For the text-containing cell, return its midpoint in [X, Y] coordinate format. 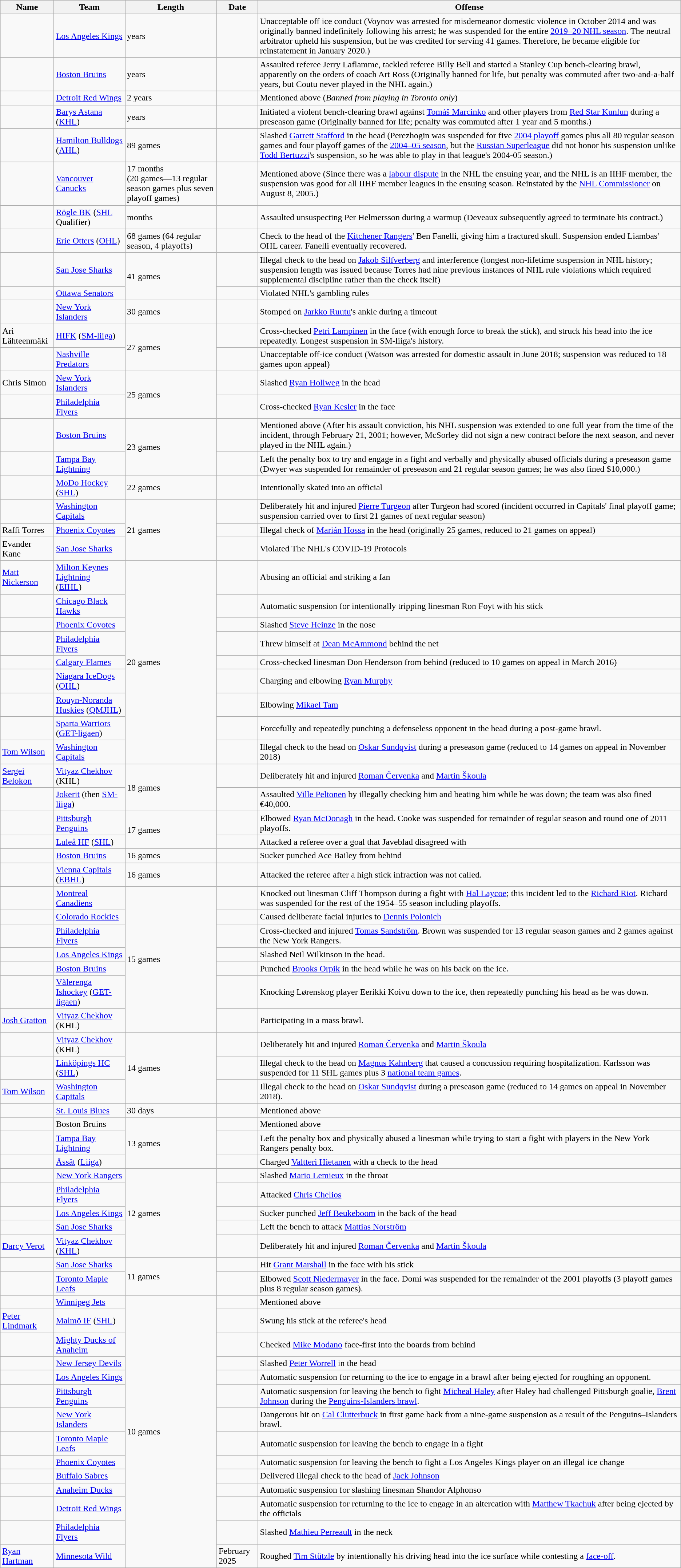
Offense [469, 7]
Swung his stick at the referee's head [469, 1320]
Ryan Hartman [27, 1556]
Left the penalty box and physically abused a linesman while trying to start a fight with players in the New York Rangers penalty box. [469, 1143]
Niagara IceDogs (OHL) [89, 681]
Caused deliberate facial injuries to Dennis Polonich [469, 917]
Nashville Predators [89, 360]
Chicago Black Hawks [89, 606]
February 2025 [237, 1556]
Slashed Ryan Hollweg in the head [469, 383]
Punched Brooks Orpik in the head while he was on his back on the ice. [469, 968]
Slashed Peter Worrell in the head [469, 1363]
Abusing an official and striking a fan [469, 577]
Date [237, 7]
Automatic suspension for leaving the bench to engage in a fight [469, 1444]
Charged Valtteri Hietanen with a check to the head [469, 1162]
Attacked Chris Chelios [469, 1195]
Participating in a mass brawl. [469, 1021]
12 games [171, 1213]
Sparta Warriors (GET-ligaen) [89, 729]
Erie Otters (OHL) [89, 241]
2 years [171, 98]
25 games [171, 395]
Chris Simon [27, 383]
Hit Grant Marshall in the face with his stick [469, 1264]
23 games [171, 447]
Mentioned above (Banned from playing in Toronto only) [469, 98]
Length [171, 7]
Malmö IF (SHL) [89, 1320]
Milton Keynes Lightning(EIHL) [89, 577]
Sergei Belokon [27, 776]
Calgary Flames [89, 662]
Linköpings HC (SHL) [89, 1068]
17 months (20 games—13 regular season games plus seven playoff games) [171, 183]
Vålerenga Ishockey (GET-ligaen) [89, 992]
Intentionally skated into an official [469, 488]
Vancouver Canucks [89, 183]
Elbowing Mikael Tam [469, 705]
Minnesota Wild [89, 1556]
New Jersey Devils [89, 1363]
Anaheim Ducks [89, 1490]
Sucker punched Ace Bailey from behind [469, 856]
Buffalo Sabres [89, 1476]
Montreal Canadiens [89, 898]
Slashed Neil Wilkinson in the head. [469, 954]
Ässät (Liiga) [89, 1162]
Charging and elbowing Ryan Murphy [469, 681]
15 games [171, 959]
18 games [171, 788]
13 games [171, 1143]
HIFK (SM-liiga) [89, 336]
months [171, 217]
Dangerous hit on Cal Clutterbuck in first game back from a nine-game suspension as a result of the Penguins–Islanders brawl. [469, 1419]
Name [27, 7]
Elbowed Ryan McDonagh in the head. Cooke was suspended for remainder of regular season and round one of 2011 playoffs. [469, 823]
Cross-checked Ryan Kesler in the face [469, 407]
68 games (64 regular season, 4 playoffs) [171, 241]
Roughed Tim Stützle by intentionally his driving head into the ice surface while contesting a face-off. [469, 1556]
Delivered illegal check to the head of Jack Johnson [469, 1476]
Rouyn-Noranda Huskies (QMJHL) [89, 705]
Automatic suspension for returning to the ice to engage in an altercation with Matthew Tkachuk after being ejected by the officials [469, 1508]
Illegal check to the head on Oskar Sundqvist during a preseason game (reduced to 14 games on appeal in November 2018). [469, 1092]
Hamilton Bulldogs (AHL) [89, 145]
Slashed Mario Lemieux in the throat [469, 1176]
Threw himself at Dean McAmmond behind the net [469, 644]
17 games [171, 830]
41 games [171, 276]
Assaulted Ville Peltonen by illegally checking him and beating him while he was down; the team was also fined €40,000. [469, 799]
Illegal check to the head on Oskar Sundqvist during a preseason game (reduced to 14 games on appeal in November 2018) [469, 752]
Colorado Rockies [89, 917]
Ari Lähteenmäki [27, 336]
Automatic suspension for intentionally tripping linesman Ron Foyt with his stick [469, 606]
Slashed Mathieu Perreault in the neck [469, 1532]
Stomped on Jarkko Ruutu's ankle during a timeout [469, 312]
Automatic suspension for returning to the ice to engage in a brawl after being ejected for roughing an opponent. [469, 1377]
Attacked a referee over a goal that Javeblad disagreed with [469, 842]
Winnipeg Jets [89, 1302]
Barys Astana (KHL) [89, 116]
Elbowed Scott Niedermayer in the face. Domi was suspended for the remainder of the 2001 playoffs (3 playoff games plus 8 regular season games). [469, 1283]
Cross-checked linesman Don Henderson from behind (reduced to 10 games on appeal in March 2016) [469, 662]
Vienna Capitals (EBHL) [89, 874]
30 games [171, 312]
Left the bench to attack Mattias Norström [469, 1227]
Team [89, 7]
Rögle BK (SHL Qualifier) [89, 217]
Ottawa Senators [89, 293]
New York Rangers [89, 1176]
Knocking Lørenskog player Eerikki Koivu down to the ice, then repeatedly punching his head as he was down. [469, 992]
Violated NHL's gambling rules [469, 293]
Jokerit (then SM-liiga) [89, 799]
11 games [171, 1276]
St. Louis Blues [89, 1110]
Sucker punched Jeff Beukeboom in the back of the head [469, 1213]
Violated The NHL's COVID-19 Protocols [469, 549]
Forcefully and repeatedly punching a defenseless opponent in the head during a post-game brawl. [469, 729]
Automatic suspension for slashing linesman Shandor Alphonso [469, 1490]
MoDo Hockey (SHL) [89, 488]
89 games [171, 145]
Slashed Steve Heinze in the nose [469, 625]
Raffi Torres [27, 530]
Darcy Verot [27, 1246]
Attacked the referee after a high stick infraction was not called. [469, 874]
Automatic suspension for leaving the bench to fight a Los Angeles Kings player on an illegal ice change [469, 1462]
20 games [171, 662]
Luleå HF (SHL) [89, 842]
10 games [171, 1431]
Cross-checked and injured Tomas Sandström. Brown was suspended for 13 regular season games and 2 games against the New York Rangers. [469, 935]
Evander Kane [27, 549]
Josh Gratton [27, 1021]
Illegal check of Marián Hossa in the head (originally 25 games, reduced to 21 games on appeal) [469, 530]
Mighty Ducks of Anaheim [89, 1345]
22 games [171, 488]
Unacceptable off-ice conduct (Watson was arrested for domestic assault in June 2018; suspension was reduced to 18 games upon appeal) [469, 360]
14 games [171, 1068]
Checked Mike Modano face-first into the boards from behind [469, 1345]
Peter Lindmark [27, 1320]
Assaulted unsuspecting Per Helmersson during a warmup (Deveaux subsequently agreed to terminate his contract.) [469, 217]
27 games [171, 348]
21 games [171, 530]
Matt Nickerson [27, 577]
30 days [171, 1110]
